Provide the [x, y] coordinate of the cell's center where the given text is located.  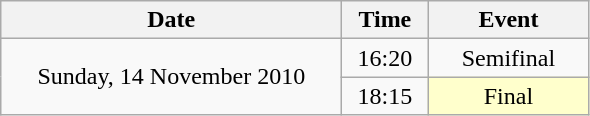
Semifinal [508, 58]
18:15 [385, 96]
Time [385, 20]
Sunday, 14 November 2010 [172, 77]
Final [508, 96]
Date [172, 20]
16:20 [385, 58]
Event [508, 20]
